Output the (X, Y) coordinate of the center of the cell containing the given text.  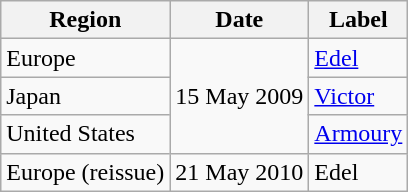
Europe (86, 58)
21 May 2010 (240, 172)
Label (358, 20)
Europe (reissue) (86, 172)
Armoury (358, 134)
15 May 2009 (240, 96)
Japan (86, 96)
Region (86, 20)
United States (86, 134)
Victor (358, 96)
Date (240, 20)
